Determine the (x, y) coordinate at the center of the cell enclosing the given text.  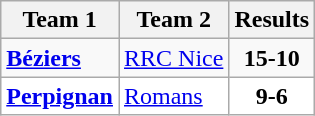
Perpignan (60, 96)
Results (272, 20)
9-6 (272, 96)
Team 2 (173, 20)
Team 1 (60, 20)
Romans (173, 96)
RRC Nice (173, 58)
Béziers (60, 58)
15-10 (272, 58)
